Find where the given text appears and provide that cell's center as (X, Y) coordinate. 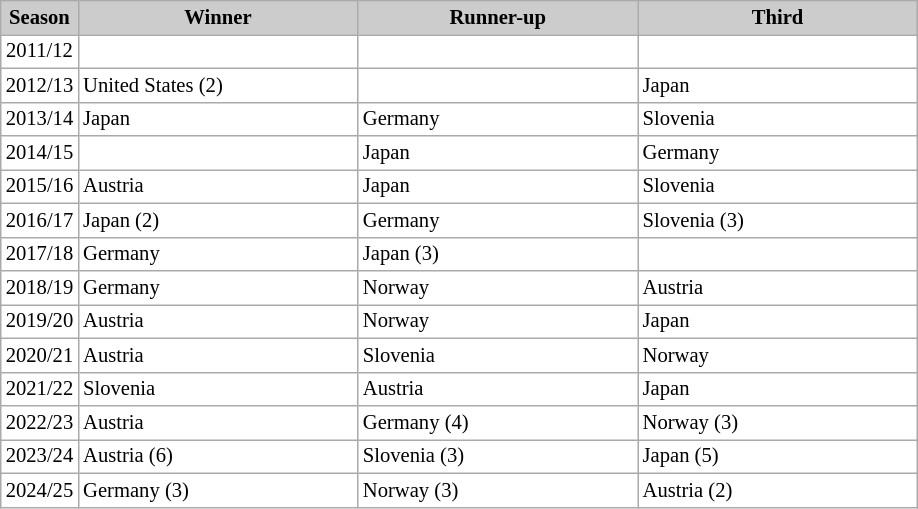
Runner-up (498, 17)
2018/19 (40, 287)
Austria (2) (778, 490)
Germany (4) (498, 423)
United States (2) (218, 85)
2024/25 (40, 490)
2013/14 (40, 119)
Germany (3) (218, 490)
Season (40, 17)
2019/20 (40, 321)
Third (778, 17)
2014/15 (40, 153)
2015/16 (40, 186)
2022/23 (40, 423)
Japan (5) (778, 456)
2021/22 (40, 389)
2023/24 (40, 456)
2017/18 (40, 254)
Japan (2) (218, 220)
2020/21 (40, 355)
Winner (218, 17)
Austria (6) (218, 456)
2012/13 (40, 85)
2011/12 (40, 51)
2016/17 (40, 220)
Japan (3) (498, 254)
